Pinpoint the cell where the given text exists, returning its (x, y) midpoint coordinate. 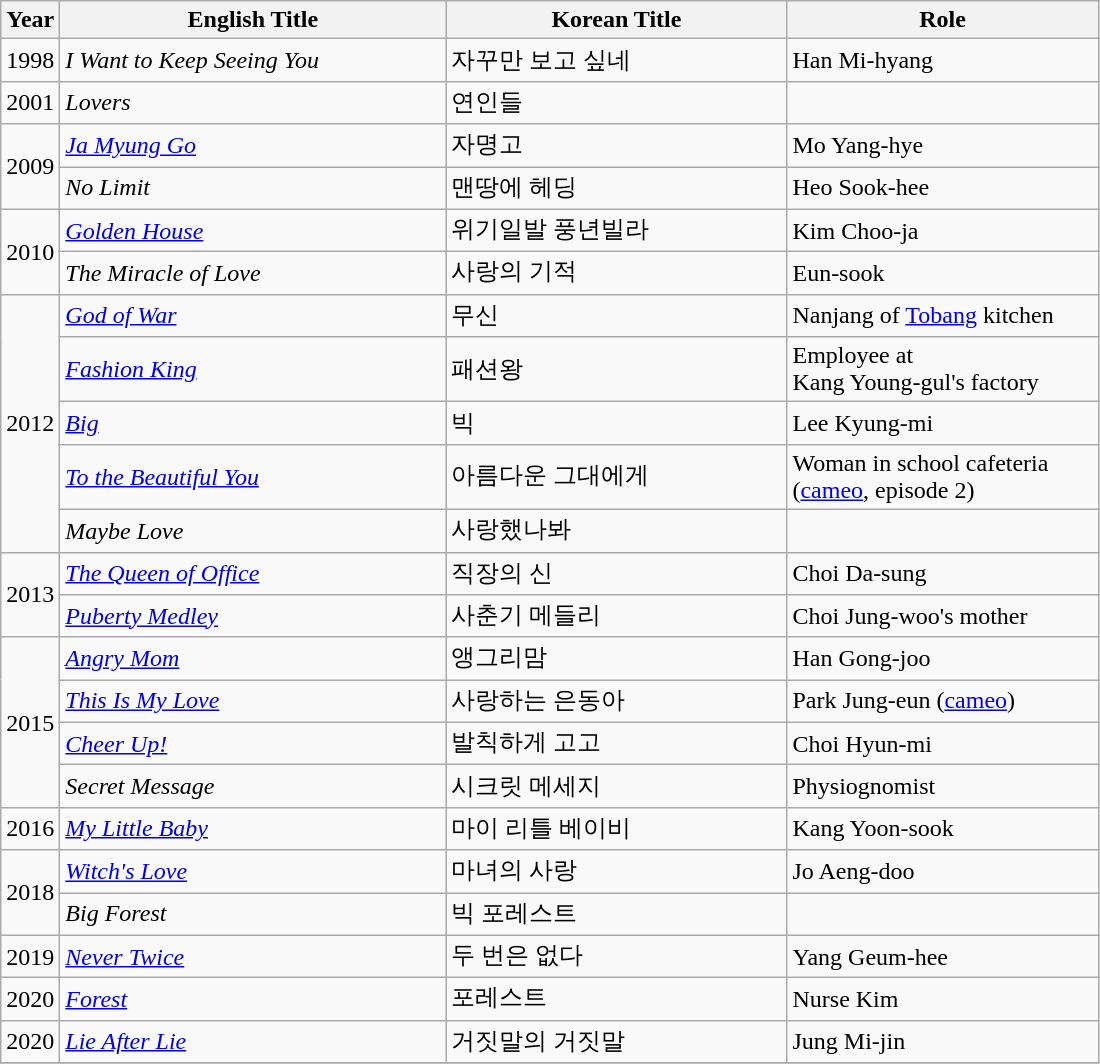
Choi Hyun-mi (942, 744)
Ja Myung Go (253, 146)
발칙하게 고고 (616, 744)
거짓말의 거짓말 (616, 1042)
2016 (30, 828)
직장의 신 (616, 574)
Jung Mi-jin (942, 1042)
Big (253, 424)
God of War (253, 316)
Kim Choo-ja (942, 230)
Puberty Medley (253, 616)
앵그리맘 (616, 658)
My Little Baby (253, 828)
Lie After Lie (253, 1042)
Employee at Kang Young-gul's factory (942, 370)
Korean Title (616, 20)
사춘기 메들리 (616, 616)
2015 (30, 722)
두 번은 없다 (616, 956)
사랑의 기적 (616, 274)
Nurse Kim (942, 1000)
Fashion King (253, 370)
자명고 (616, 146)
Yang Geum-hee (942, 956)
연인들 (616, 102)
English Title (253, 20)
무신 (616, 316)
Kang Yoon-sook (942, 828)
2012 (30, 423)
2019 (30, 956)
This Is My Love (253, 702)
To the Beautiful You (253, 476)
Han Gong-joo (942, 658)
Park Jung-eun (cameo) (942, 702)
Physiognomist (942, 786)
마이 리틀 베이비 (616, 828)
포레스트 (616, 1000)
사랑했나봐 (616, 530)
1998 (30, 60)
The Miracle of Love (253, 274)
2001 (30, 102)
2018 (30, 892)
Choi Jung-woo's mother (942, 616)
마녀의 사랑 (616, 872)
Cheer Up! (253, 744)
Nanjang of Tobang kitchen (942, 316)
Year (30, 20)
Choi Da-sung (942, 574)
위기일발 풍년빌라 (616, 230)
맨땅에 헤딩 (616, 188)
2009 (30, 166)
빅 (616, 424)
Mo Yang-hye (942, 146)
The Queen of Office (253, 574)
시크릿 메세지 (616, 786)
No Limit (253, 188)
2010 (30, 252)
자꾸만 보고 싶네 (616, 60)
Witch's Love (253, 872)
Forest (253, 1000)
빅 포레스트 (616, 914)
Jo Aeng-doo (942, 872)
Han Mi-hyang (942, 60)
사랑하는 은동아 (616, 702)
I Want to Keep Seeing You (253, 60)
Golden House (253, 230)
Role (942, 20)
Lee Kyung-mi (942, 424)
Big Forest (253, 914)
Heo Sook-hee (942, 188)
2013 (30, 594)
Eun-sook (942, 274)
아름다운 그대에게 (616, 476)
Woman in school cafeteria (cameo, episode 2) (942, 476)
Lovers (253, 102)
Never Twice (253, 956)
패션왕 (616, 370)
Secret Message (253, 786)
Maybe Love (253, 530)
Angry Mom (253, 658)
